Extract the (x, y) coordinate from the center of the cell holding the provided text.  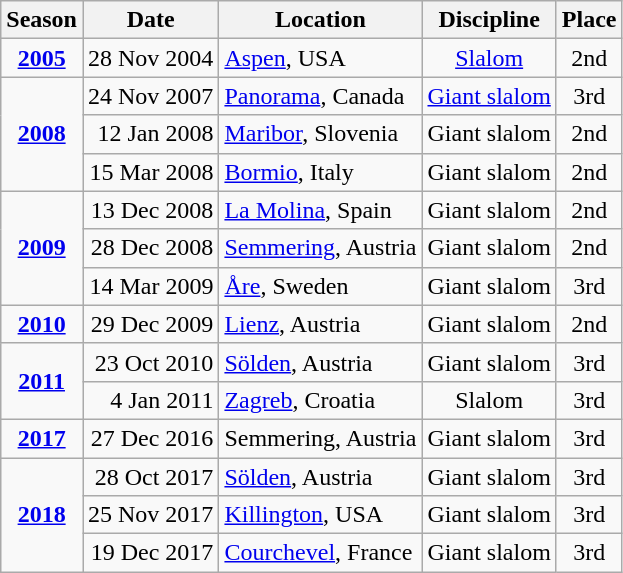
13 Dec 2008 (150, 210)
29 Dec 2009 (150, 324)
Place (589, 20)
19 Dec 2017 (150, 553)
28 Nov 2004 (150, 58)
Åre, Sweden (320, 286)
Maribor, Slovenia (320, 134)
Bormio, Italy (320, 172)
2010 (42, 324)
Zagreb, Croatia (320, 400)
La Molina, Spain (320, 210)
14 Mar 2009 (150, 286)
25 Nov 2017 (150, 515)
Season (42, 20)
Location (320, 20)
12 Jan 2008 (150, 134)
4 Jan 2011 (150, 400)
28 Dec 2008 (150, 248)
2011 (42, 381)
24 Nov 2007 (150, 96)
Courchevel, France (320, 553)
Killington, USA (320, 515)
Panorama, Canada (320, 96)
2018 (42, 515)
Discipline (489, 20)
28 Oct 2017 (150, 477)
2005 (42, 58)
2017 (42, 438)
23 Oct 2010 (150, 362)
15 Mar 2008 (150, 172)
Lienz, Austria (320, 324)
Aspen, USA (320, 58)
Date (150, 20)
2009 (42, 248)
2008 (42, 134)
27 Dec 2016 (150, 438)
